Extract the [x, y] coordinate from the center of the cell holding the provided text.  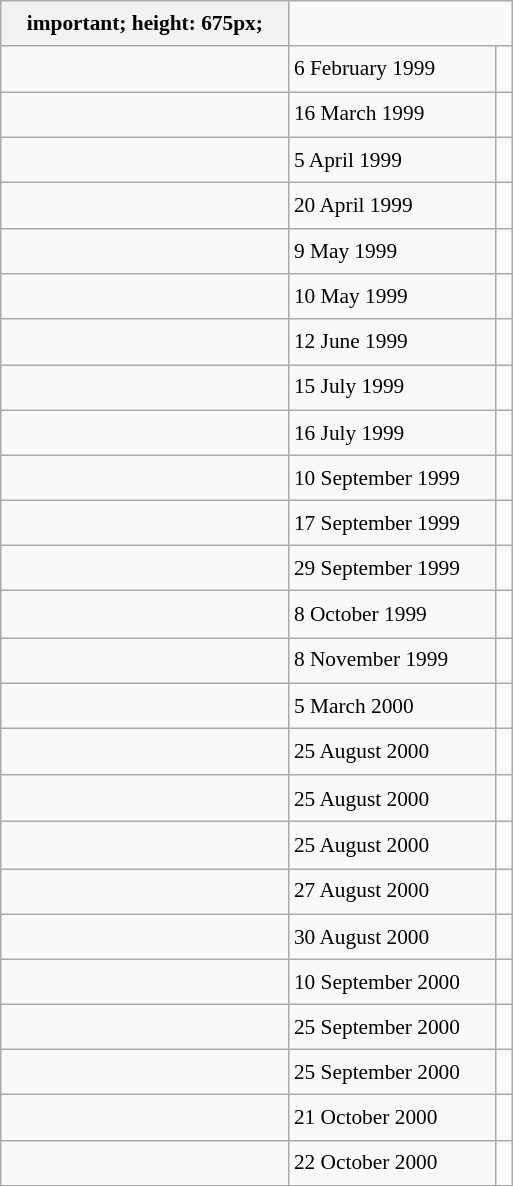
important; height: 675px; [145, 24]
17 September 1999 [392, 522]
8 November 1999 [392, 660]
10 September 1999 [392, 478]
16 July 1999 [392, 432]
8 October 1999 [392, 614]
27 August 2000 [392, 890]
29 September 1999 [392, 568]
12 June 1999 [392, 342]
20 April 1999 [392, 206]
5 April 1999 [392, 160]
15 July 1999 [392, 388]
6 February 1999 [392, 68]
10 May 1999 [392, 296]
21 October 2000 [392, 1118]
9 May 1999 [392, 252]
16 March 1999 [392, 114]
5 March 2000 [392, 706]
30 August 2000 [392, 936]
10 September 2000 [392, 982]
22 October 2000 [392, 1162]
